Search for the cell housing the specified text and yield its (x, y) center coordinate. 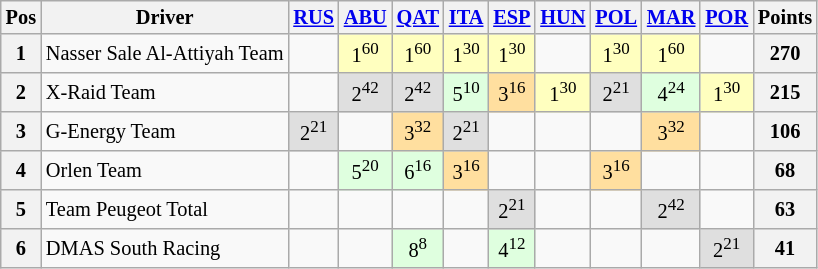
Team Peugeot Total (164, 210)
63 (785, 210)
G-Energy Team (164, 132)
520 (366, 170)
Nasser Sale Al-Attiyah Team (164, 54)
ITA (466, 17)
215 (785, 92)
510 (466, 92)
POL (616, 17)
HUN (562, 17)
270 (785, 54)
106 (785, 132)
1 (21, 54)
ABU (366, 17)
Pos (21, 17)
ESP (512, 17)
2 (21, 92)
Driver (164, 17)
68 (785, 170)
616 (418, 170)
Orlen Team (164, 170)
41 (785, 248)
X-Raid Team (164, 92)
Points (785, 17)
88 (418, 248)
RUS (313, 17)
412 (512, 248)
POR (726, 17)
4 (21, 170)
6 (21, 248)
QAT (418, 17)
DMAS South Racing (164, 248)
3 (21, 132)
424 (671, 92)
MAR (671, 17)
5 (21, 210)
